Detect which cell encompasses the target text, then output its (x, y) center coordinate. 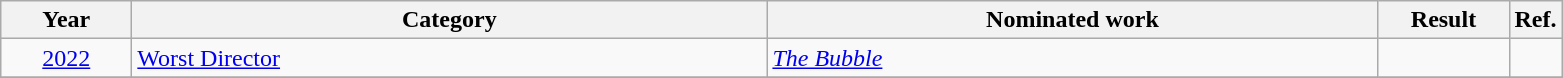
Year (66, 20)
2022 (66, 58)
Result (1444, 20)
The Bubble (1072, 58)
Category (450, 20)
Ref. (1536, 20)
Worst Director (450, 58)
Nominated work (1072, 20)
